Identify which cell holds the provided text, then report its (X, Y) central coordinate. 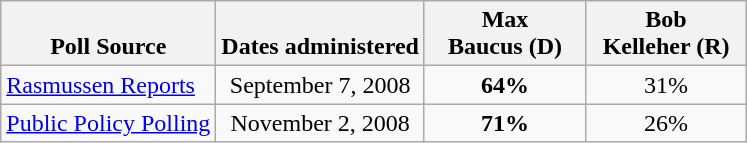
26% (666, 123)
Rasmussen Reports (108, 85)
MaxBaucus (D) (504, 34)
71% (504, 123)
Public Policy Polling (108, 123)
Poll Source (108, 34)
November 2, 2008 (320, 123)
64% (504, 85)
September 7, 2008 (320, 85)
31% (666, 85)
BobKelleher (R) (666, 34)
Dates administered (320, 34)
